Locate the cell with the specified text and output its [x, y] center coordinate. 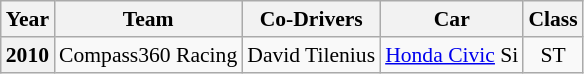
Honda Civic Si [452, 55]
ST [552, 55]
Car [452, 19]
David Tilenius [311, 55]
Compass360 Racing [148, 55]
Co-Drivers [311, 19]
2010 [28, 55]
Class [552, 19]
Team [148, 19]
Year [28, 19]
